Provide the (x, y) coordinate of the cell's center where the given text is located.  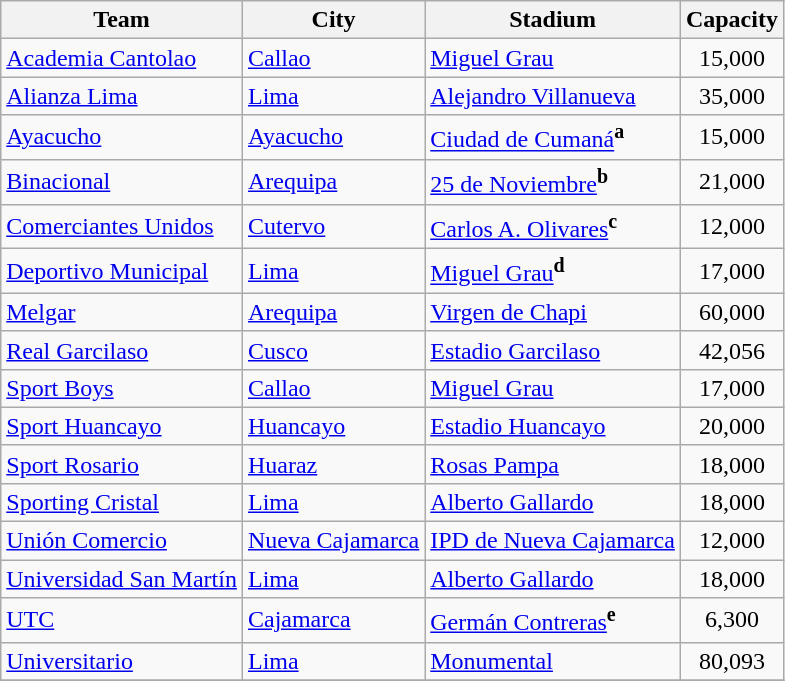
Capacity (732, 20)
60,000 (732, 312)
Team (122, 20)
Rosas Pampa (553, 464)
Estadio Garcilaso (553, 350)
Universidad San Martín (122, 579)
42,056 (732, 350)
Cutervo (333, 226)
6,300 (732, 620)
Universitario (122, 661)
Monumental (553, 661)
Virgen de Chapi (553, 312)
Comerciantes Unidos (122, 226)
Sport Rosario (122, 464)
UTC (122, 620)
Stadium (553, 20)
Alejandro Villanueva (553, 96)
Real Garcilaso (122, 350)
Estadio Huancayo (553, 426)
IPD de Nueva Cajamarca (553, 541)
Miguel Graud (553, 272)
35,000 (732, 96)
City (333, 20)
Sporting Cristal (122, 502)
Nueva Cajamarca (333, 541)
25 de Noviembreb (553, 182)
Cajamarca (333, 620)
Germán Contrerase (553, 620)
Academia Cantolao (122, 58)
20,000 (732, 426)
Binacional (122, 182)
80,093 (732, 661)
Deportivo Municipal (122, 272)
Carlos A. Olivaresc (553, 226)
Alianza Lima (122, 96)
21,000 (732, 182)
Cusco (333, 350)
Melgar (122, 312)
Sport Huancayo (122, 426)
Ciudad de Cumanáa (553, 138)
Huaraz (333, 464)
Huancayo (333, 426)
Unión Comercio (122, 541)
Sport Boys (122, 388)
